Determine the [X, Y] coordinate at the center of the cell enclosing the given text.  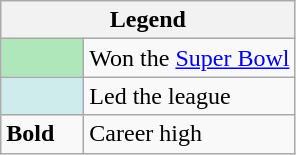
Led the league [190, 96]
Career high [190, 134]
Bold [42, 134]
Legend [148, 20]
Won the Super Bowl [190, 58]
